Output the (x, y) coordinate of the center of the cell containing the given text.  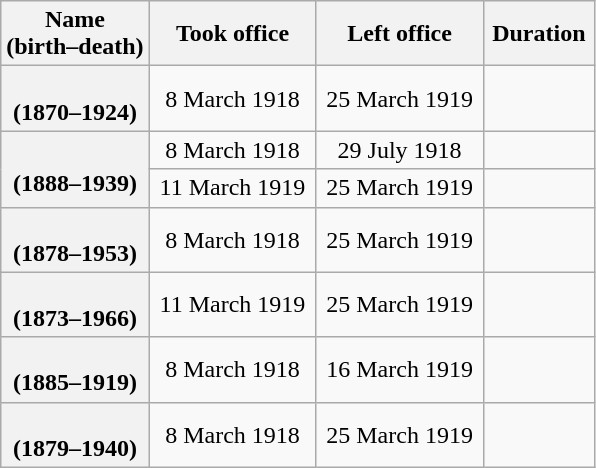
(1878–1953) (75, 240)
Left office (400, 34)
29 July 1918 (400, 150)
Duration (538, 34)
(1873–1966) (75, 304)
Name(birth–death) (75, 34)
(1879–1940) (75, 434)
(1870–1924) (75, 98)
16 March 1919 (400, 370)
Took office (232, 34)
(1885–1919) (75, 370)
(1888–1939) (75, 169)
